Output the (X, Y) coordinate of the center of the cell containing the given text.  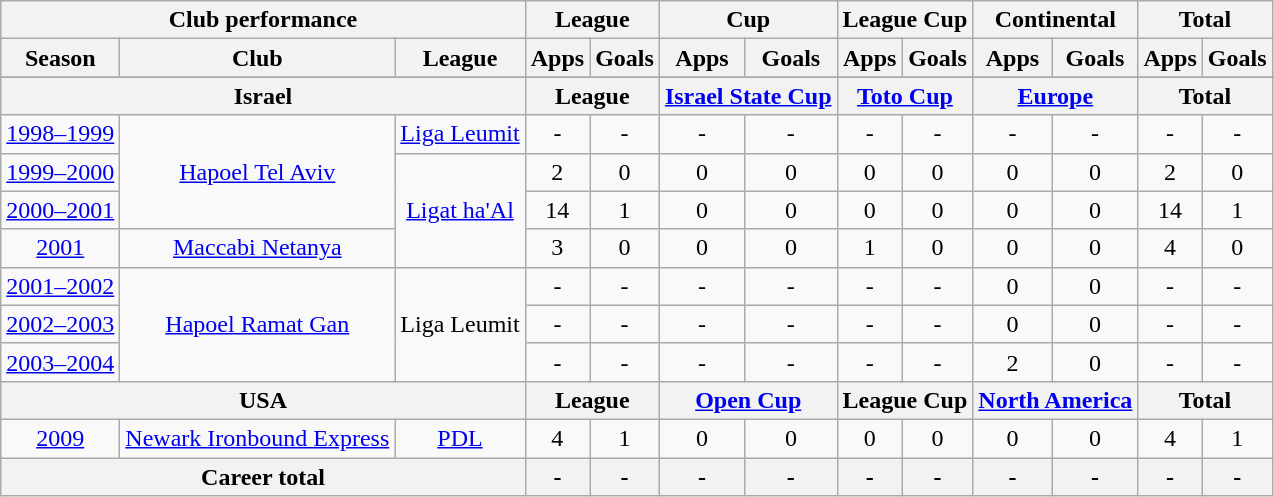
2000–2001 (60, 210)
Open Cup (748, 400)
Hapoel Tel Aviv (258, 172)
Cup (748, 20)
2001–2002 (60, 286)
Club performance (263, 20)
Maccabi Netanya (258, 248)
North America (1056, 400)
Israel State Cup (748, 96)
1998–1999 (60, 134)
Europe (1056, 96)
3 (557, 248)
Hapoel Ramat Gan (258, 324)
Ligat ha'Al (460, 210)
Continental (1056, 20)
Newark Ironbound Express (258, 438)
Club (258, 58)
Career total (263, 477)
2001 (60, 248)
1999–2000 (60, 172)
Season (60, 58)
Israel (263, 96)
USA (263, 400)
PDL (460, 438)
2003–2004 (60, 362)
2002–2003 (60, 324)
2009 (60, 438)
Toto Cup (905, 96)
